Capture the cell that displays the provided text and extract its (x, y) central coordinate. 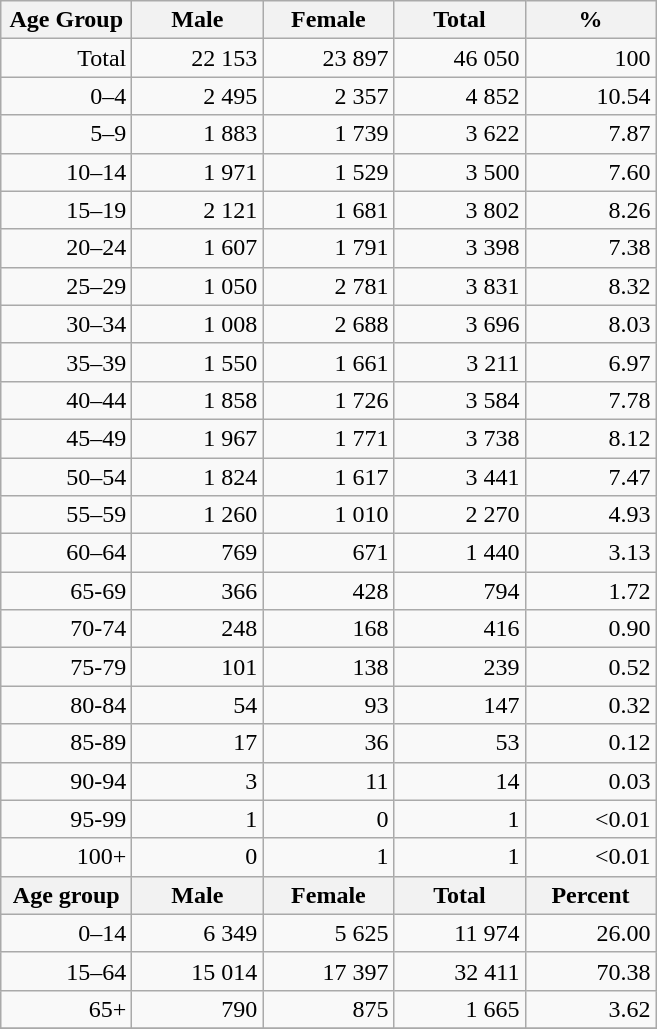
8.26 (590, 210)
0.90 (590, 629)
35–39 (66, 362)
1 260 (198, 515)
1 883 (198, 134)
794 (460, 591)
1 008 (198, 324)
671 (328, 553)
23 897 (328, 58)
4.93 (590, 515)
2 781 (328, 286)
1 550 (198, 362)
75-79 (66, 667)
50–54 (66, 477)
100 (590, 58)
90-94 (66, 781)
6 349 (198, 933)
2 357 (328, 96)
3 500 (460, 172)
3 211 (460, 362)
32 411 (460, 971)
1 967 (198, 438)
1 665 (460, 1009)
22 153 (198, 58)
2 121 (198, 210)
7.87 (590, 134)
239 (460, 667)
0.32 (590, 705)
Age group (66, 895)
248 (198, 629)
53 (460, 743)
8.03 (590, 324)
60–64 (66, 553)
10–14 (66, 172)
26.00 (590, 933)
2 495 (198, 96)
2 270 (460, 515)
101 (198, 667)
65+ (66, 1009)
% (590, 20)
25–29 (66, 286)
7.60 (590, 172)
1 771 (328, 438)
17 397 (328, 971)
65-69 (66, 591)
1 010 (328, 515)
3 802 (460, 210)
138 (328, 667)
1 858 (198, 400)
85-89 (66, 743)
3 831 (460, 286)
93 (328, 705)
416 (460, 629)
0.52 (590, 667)
1 791 (328, 248)
2 688 (328, 324)
1 529 (328, 172)
3 441 (460, 477)
15 014 (198, 971)
428 (328, 591)
3.62 (590, 1009)
0–14 (66, 933)
6.97 (590, 362)
3 738 (460, 438)
8.32 (590, 286)
1 681 (328, 210)
30–34 (66, 324)
10.54 (590, 96)
1 824 (198, 477)
3 584 (460, 400)
8.12 (590, 438)
1 739 (328, 134)
36 (328, 743)
147 (460, 705)
80-84 (66, 705)
100+ (66, 857)
3 622 (460, 134)
168 (328, 629)
3 696 (460, 324)
1 440 (460, 553)
7.78 (590, 400)
5 625 (328, 933)
40–44 (66, 400)
790 (198, 1009)
1 617 (328, 477)
14 (460, 781)
1 971 (198, 172)
55–59 (66, 515)
15–19 (66, 210)
70-74 (66, 629)
1 726 (328, 400)
5–9 (66, 134)
11 974 (460, 933)
0–4 (66, 96)
46 050 (460, 58)
Percent (590, 895)
11 (328, 781)
7.47 (590, 477)
95-99 (66, 819)
769 (198, 553)
4 852 (460, 96)
Age Group (66, 20)
7.38 (590, 248)
20–24 (66, 248)
3 398 (460, 248)
70.38 (590, 971)
1 607 (198, 248)
15–64 (66, 971)
1 661 (328, 362)
366 (198, 591)
875 (328, 1009)
1.72 (590, 591)
17 (198, 743)
54 (198, 705)
0.12 (590, 743)
3.13 (590, 553)
45–49 (66, 438)
1 050 (198, 286)
3 (198, 781)
0.03 (590, 781)
